Search for the cell housing the specified text and yield its [X, Y] center coordinate. 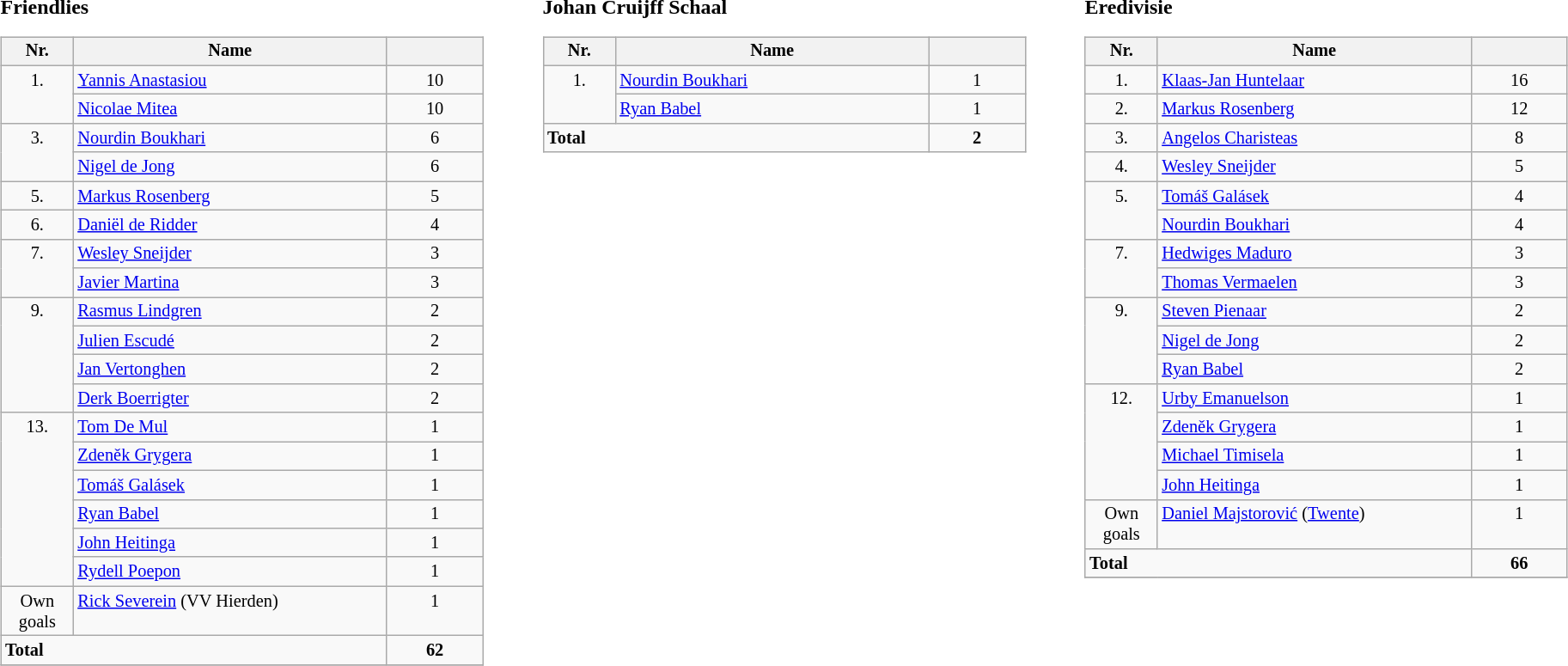
Julien Escudé [230, 340]
Rasmus Lindgren [230, 312]
8 [1519, 138]
Klaas-Jan Huntelaar [1315, 80]
Jan Vertonghen [230, 370]
Javier Martina [230, 283]
Thomas Vermaelen [1315, 283]
66 [1519, 564]
62 [435, 651]
Daniël de Ridder [230, 225]
Rick Severein (VV Hierden) [230, 611]
13. [37, 499]
Daniel Majstorović (Twente) [1315, 524]
16 [1519, 80]
Steven Pienaar [1315, 312]
Nicolae Mitea [230, 109]
Tom De Mul [230, 427]
Yannis Anastasiou [230, 80]
Derk Boerrigter [230, 399]
Urby Emanuelson [1315, 399]
6. [37, 225]
12 [1519, 109]
12. [1121, 442]
4. [1121, 167]
Rydell Poepon [230, 571]
Michael Timisela [1315, 456]
2. [1121, 109]
Hedwiges Maduro [1315, 254]
Angelos Charisteas [1315, 138]
